Extract the [X, Y] coordinate from the center of the cell holding the provided text.  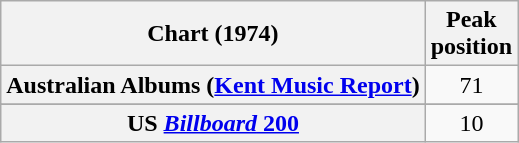
Chart (1974) [213, 34]
Australian Albums (Kent Music Report) [213, 85]
10 [471, 123]
71 [471, 85]
US Billboard 200 [213, 123]
Peakposition [471, 34]
